Detect which cell encompasses the target text, then output its [x, y] center coordinate. 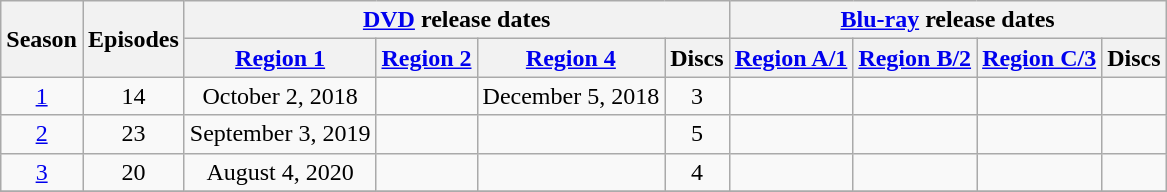
20 [133, 172]
1 [42, 96]
Episodes [133, 39]
Season [42, 39]
Region 2 [426, 58]
August 4, 2020 [280, 172]
Region B/2 [915, 58]
Region C/3 [1040, 58]
5 [697, 134]
Region A/1 [791, 58]
Region 4 [571, 58]
Region 1 [280, 58]
DVD release dates [456, 20]
4 [697, 172]
September 3, 2019 [280, 134]
23 [133, 134]
Blu-ray release dates [948, 20]
2 [42, 134]
December 5, 2018 [571, 96]
October 2, 2018 [280, 96]
14 [133, 96]
